Determine the [x, y] coordinate at the center of the cell enclosing the given text.  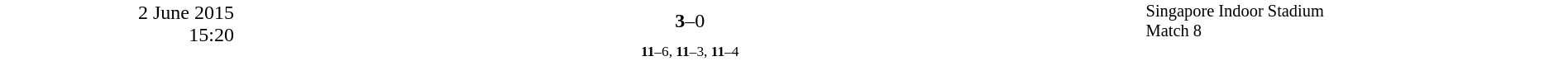
3–0 [690, 21]
11–6, 11–3, 11–4 [690, 51]
2 June 201515:20 [117, 30]
Singapore Indoor StadiumMatch 8 [1356, 21]
